Find where the given text appears and provide that cell's center as [x, y] coordinate. 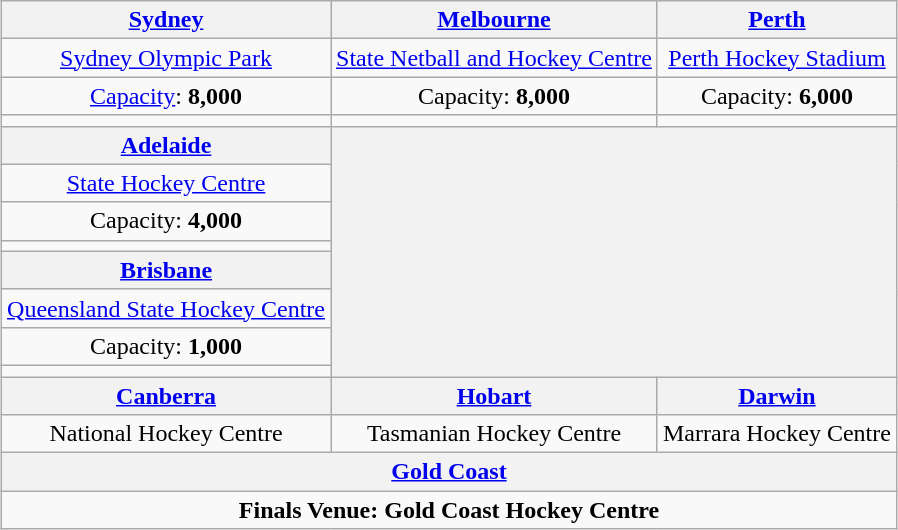
Capacity: 1,000 [166, 346]
Sydney [166, 20]
Darwin [776, 395]
Gold Coast [450, 472]
Tasmanian Hockey Centre [494, 434]
Adelaide [166, 145]
State Hockey Centre [166, 183]
Perth [776, 20]
Sydney Olympic Park [166, 58]
Perth Hockey Stadium [776, 58]
Capacity: 6,000 [776, 96]
Capacity: 4,000 [166, 221]
Brisbane [166, 270]
Canberra [166, 395]
Marrara Hockey Centre [776, 434]
State Netball and Hockey Centre [494, 58]
Hobart [494, 395]
Melbourne [494, 20]
Finals Venue: Gold Coast Hockey Centre [450, 510]
National Hockey Centre [166, 434]
Queensland State Hockey Centre [166, 308]
